Return (X, Y) of the center of cell containing provided text 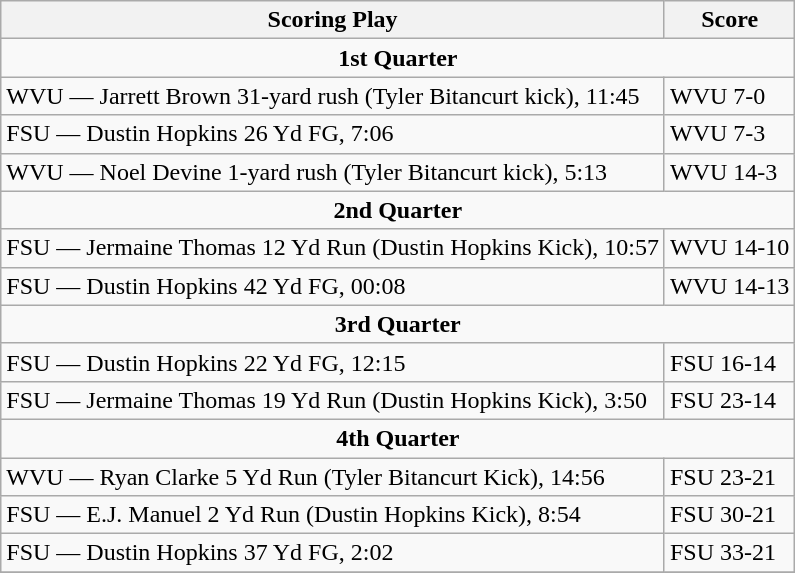
FSU — Jermaine Thomas 19 Yd Run (Dustin Hopkins Kick), 3:50 (333, 400)
2nd Quarter (398, 210)
1st Quarter (398, 58)
WVU — Ryan Clarke 5 Yd Run (Tyler Bitancurt Kick), 14:56 (333, 477)
WVU — Jarrett Brown 31-yard rush (Tyler Bitancurt kick), 11:45 (333, 96)
WVU 7-0 (729, 96)
FSU 33-21 (729, 553)
FSU — Dustin Hopkins 26 Yd FG, 7:06 (333, 134)
FSU — Dustin Hopkins 37 Yd FG, 2:02 (333, 553)
FSU 16-14 (729, 362)
WVU 14-13 (729, 286)
FSU — Jermaine Thomas 12 Yd Run (Dustin Hopkins Kick), 10:57 (333, 248)
3rd Quarter (398, 324)
WVU 14-10 (729, 248)
FSU 30-21 (729, 515)
FSU 23-21 (729, 477)
FSU — E.J. Manuel 2 Yd Run (Dustin Hopkins Kick), 8:54 (333, 515)
FSU 23-14 (729, 400)
4th Quarter (398, 438)
Scoring Play (333, 20)
FSU — Dustin Hopkins 22 Yd FG, 12:15 (333, 362)
WVU 7-3 (729, 134)
WVU 14-3 (729, 172)
WVU — Noel Devine 1-yard rush (Tyler Bitancurt kick), 5:13 (333, 172)
FSU — Dustin Hopkins 42 Yd FG, 00:08 (333, 286)
Score (729, 20)
